Detect which cell encompasses the target text, then output its [X, Y] center coordinate. 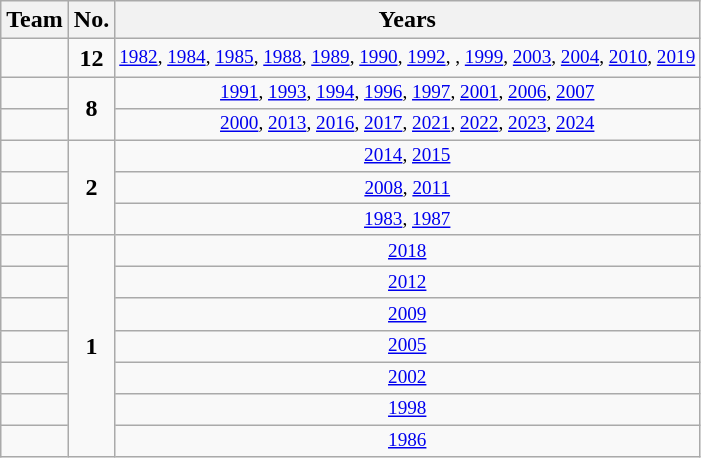
2014, 2015 [408, 156]
1998 [408, 409]
1982, 1984, 1985, 1988, 1989, 1990, 1992, , 1999, 2003, 2004, 2010, 2019 [408, 58]
Years [408, 20]
1 [91, 346]
1983, 1987 [408, 219]
Team [35, 20]
1991, 1993, 1994, 1996, 1997, 2001, 2006, 2007 [408, 93]
2005 [408, 346]
2002 [408, 378]
12 [91, 58]
2009 [408, 314]
2012 [408, 283]
2018 [408, 251]
8 [91, 108]
2000, 2013, 2016, 2017, 2021, 2022, 2023, 2024 [408, 125]
2 [91, 188]
No. [91, 20]
1986 [408, 441]
2008, 2011 [408, 188]
